Locate the cell with the specified text and output its (x, y) center coordinate. 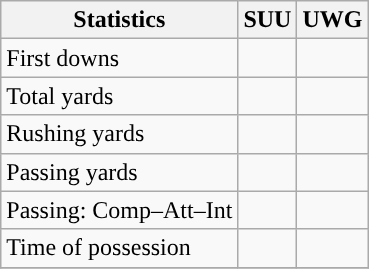
Rushing yards (120, 134)
Time of possession (120, 248)
Total yards (120, 96)
Statistics (120, 20)
Passing: Comp–Att–Int (120, 210)
Passing yards (120, 172)
SUU (268, 20)
UWG (332, 20)
First downs (120, 58)
